From the cell containing the given text, extract its center point as [X, Y] coordinate. 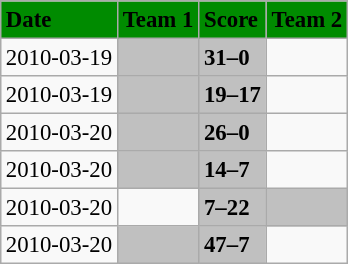
31–0 [233, 57]
Team 2 [306, 20]
Team 1 [158, 20]
Score [233, 20]
47–7 [233, 245]
26–0 [233, 133]
7–22 [233, 208]
19–17 [233, 95]
14–7 [233, 170]
Date [58, 20]
